From the cell containing the given text, extract its center point as (X, Y) coordinate. 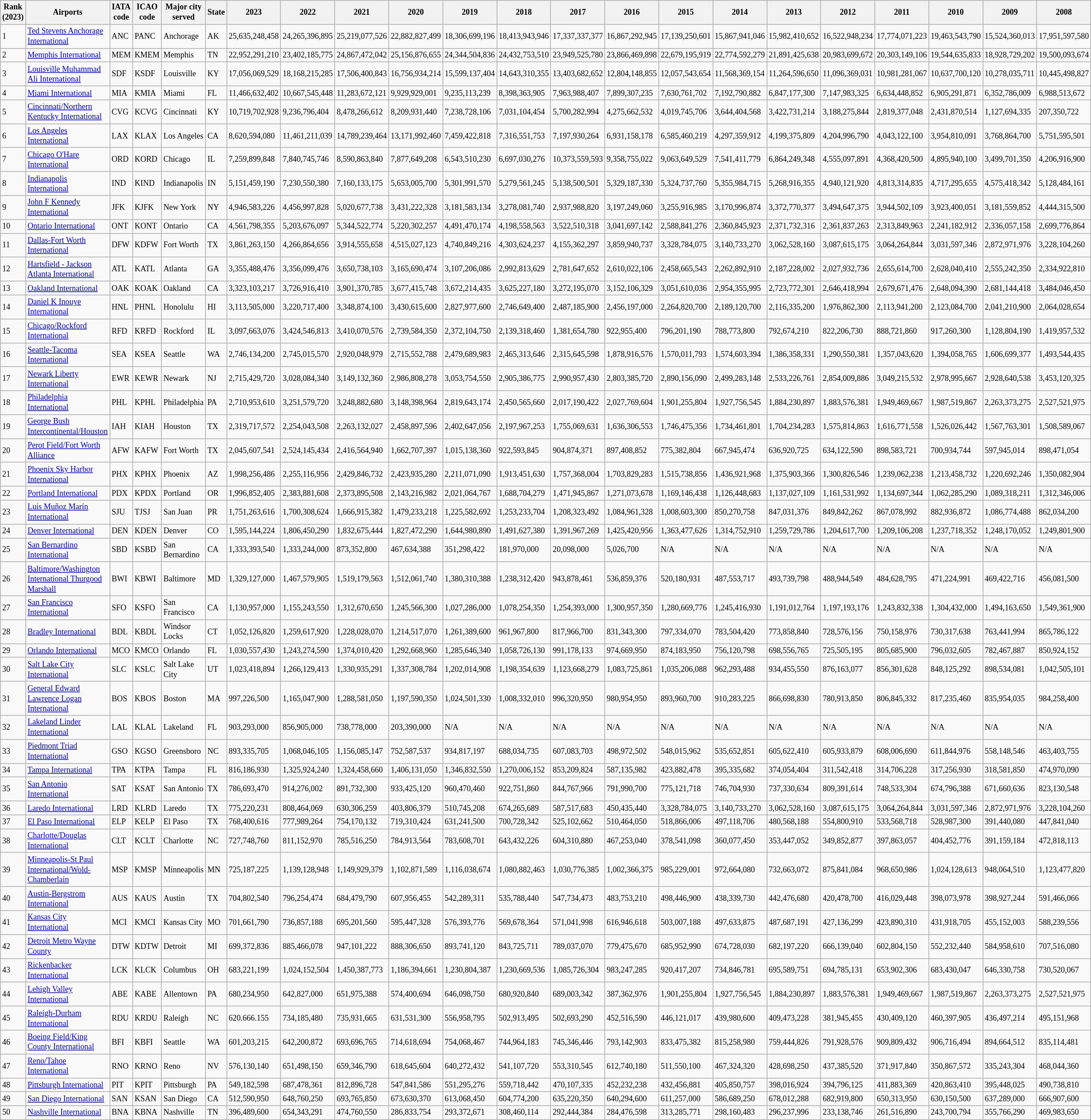
AFW (121, 450)
Miami (184, 93)
9,929,929,001 (415, 93)
549,182,598 (254, 1085)
1,508,589,067 (1063, 427)
Columbus (184, 970)
8,590,863,840 (362, 159)
704,802,540 (254, 899)
35 (13, 789)
KBFI (147, 1042)
898,471,054 (1063, 450)
KSEA (147, 355)
1,704,234,283 (793, 427)
2,373,895,508 (362, 494)
15,867,941,046 (740, 36)
1,494,163,650 (1010, 608)
1,239,062,238 (902, 474)
897,408,852 (632, 450)
23,402,185,775 (308, 55)
22,882,827,499 (415, 36)
793,142,903 (632, 1042)
891,732,300 (362, 789)
876,163,077 (848, 670)
2,646,418,994 (848, 288)
2,450,565,660 (524, 403)
KMCI (147, 923)
LRD (121, 808)
611,844,976 (956, 751)
3,220,717,400 (308, 307)
2,458,665,543 (685, 269)
701,661,790 (254, 923)
261,516,890 (902, 1113)
436,497,214 (1010, 1018)
3,914,555,658 (362, 245)
520,180,931 (685, 579)
2,189,120,700 (740, 307)
405,850,757 (740, 1085)
685,952,990 (685, 946)
673,630,370 (415, 1099)
2,021,064,767 (470, 494)
934,817,197 (470, 751)
3,484,046,450 (1063, 288)
844,767,966 (578, 789)
403,806,379 (415, 808)
Laredo (184, 808)
1,616,771,558 (902, 427)
Rickenbacker International (68, 970)
1,570,011,793 (685, 355)
293,372,671 (470, 1113)
Boston (184, 699)
2,479,689,983 (470, 355)
3,152,106,329 (632, 288)
LCK (121, 970)
KAUS (147, 899)
Newark Liberty International (68, 379)
2,890,156,090 (685, 379)
484,628,795 (902, 579)
381,945,455 (848, 1018)
Ted Stevens Anchorage International (68, 36)
498,446,900 (685, 899)
SDF (121, 74)
783,504,420 (740, 632)
1,254,393,000 (578, 608)
962,293,488 (740, 670)
MIA (121, 93)
893,335,705 (254, 751)
547,841,586 (415, 1085)
1,204,617,700 (848, 531)
750,158,976 (902, 632)
San Antonio (184, 789)
683,430,047 (956, 970)
4,204,996,790 (848, 136)
360,077,450 (740, 841)
KEWR (147, 379)
528,987,300 (956, 822)
456,081,500 (1063, 579)
NV (216, 1066)
510,464,050 (632, 822)
775,220,231 (254, 808)
856,905,000 (308, 728)
1,245,416,930 (740, 608)
1,976,862,300 (848, 307)
20,098,000 (578, 550)
Minneapolis-St Paul International/Wold-Chamberlain (68, 870)
7,541,411,779 (740, 159)
Charlotte/Douglas International (68, 841)
2,954,355,995 (740, 288)
SBD (121, 550)
1,089,318,211 (1010, 494)
Louisville (184, 74)
10,719,702,928 (254, 112)
1,127,694,335 (1010, 112)
ICAO code (147, 12)
548,015,962 (685, 751)
552,232,440 (956, 946)
569,678,364 (524, 923)
KMCO (147, 650)
856,301,628 (902, 670)
1,606,699,377 (1010, 355)
1,491,627,380 (524, 531)
3,453,120,325 (1063, 379)
2012 (848, 12)
24,432,753,510 (524, 55)
1,080,882,463 (524, 870)
2,499,283,148 (740, 379)
1,700,308,624 (308, 512)
Phoenix (184, 474)
2,803,385,720 (632, 379)
2,681,144,418 (1010, 288)
1,827,472,290 (415, 531)
4,561,798,355 (254, 226)
398,073,978 (956, 899)
Reno/Tahoe International (68, 1066)
428,698,250 (793, 1066)
24,867,472,042 (362, 55)
3,041,697,142 (632, 226)
IATAcode (121, 12)
10,667,545,448 (308, 93)
640,272,432 (470, 1066)
LAL (121, 728)
San Antonio International (68, 789)
542,289,311 (470, 899)
State (216, 12)
2,819,643,174 (470, 403)
49 (13, 1099)
Rockford (184, 331)
8,209,931,440 (415, 112)
2,187,228,002 (793, 269)
25,156,876,655 (415, 55)
23,866,469,898 (632, 55)
773,858,840 (793, 632)
7,840,745,746 (308, 159)
3,944,502,109 (902, 208)
471,224,991 (956, 579)
719,310,424 (415, 822)
1,155,243,550 (308, 608)
GSO (121, 751)
467,324,320 (740, 1066)
KBDL (147, 632)
311,542,418 (848, 770)
DEN (121, 531)
3,248,882,680 (362, 403)
797,334,070 (685, 632)
ABE (121, 994)
447,841,040 (1063, 822)
1,662,707,397 (415, 450)
1,062,285,290 (956, 494)
RFD (121, 331)
630,150,500 (956, 1099)
11,461,211,039 (308, 136)
BNA (121, 1113)
2,371,732,316 (793, 226)
474,760,550 (362, 1113)
1,169,146,438 (685, 494)
511,550,100 (685, 1066)
KIAH (147, 427)
822,206,730 (848, 331)
398,927,244 (1010, 899)
1,058,726,130 (524, 650)
2,197,967,253 (524, 427)
873,352,800 (362, 550)
KCLT (147, 841)
11,283,672,121 (362, 93)
HI (216, 307)
1,128,804,190 (1010, 331)
10,445,498,827 (1063, 74)
620.666.155 (254, 1018)
1,027,286,000 (470, 608)
468,044,360 (1063, 1066)
2,465,313,646 (524, 355)
2,017,190,422 (578, 403)
437,385,520 (848, 1066)
46 (13, 1042)
6,847,177,300 (793, 93)
24 (13, 531)
Memphis (184, 55)
Luis Muñoz Marín International (68, 512)
616,946,618 (632, 923)
12 (13, 269)
2,978,995,667 (956, 379)
463,403,755 (1063, 751)
1,123,668,279 (578, 670)
Minneapolis (184, 870)
Ontario International (68, 226)
MA (216, 699)
21 (13, 474)
181,970,000 (524, 550)
2,116,335,200 (793, 307)
Detroit Metro Wayne County (68, 946)
8 (13, 184)
3,165,690,474 (415, 269)
888,721,860 (902, 331)
21,891,425,638 (793, 55)
2,334,922,810 (1063, 269)
495,151,968 (1063, 1018)
11,264,596,650 (793, 74)
2,710,953,610 (254, 403)
768,400,616 (254, 822)
317,256,930 (956, 770)
KPDX (147, 494)
974,669,950 (632, 650)
Anchorage (184, 36)
4,297,359,912 (740, 136)
4,946,583,226 (254, 208)
1,285,646,340 (470, 650)
17,337,337,377 (578, 36)
1,238,312,420 (524, 579)
1,746,475,356 (685, 427)
1 (13, 36)
Ontario (184, 226)
2,745,015,570 (308, 355)
18,306,699,196 (470, 36)
1,042,505,101 (1063, 670)
493,739,798 (793, 579)
607,956,455 (415, 899)
943,878,461 (578, 579)
502,693,290 (578, 1018)
630,306,259 (362, 808)
1,126,448,683 (740, 494)
OR (216, 494)
3,901,370,785 (362, 288)
296,237,996 (793, 1113)
635,220,350 (578, 1099)
KBNA (147, 1113)
2,456,197,000 (632, 307)
4,019,745,706 (685, 112)
850,270,758 (740, 512)
KAFW (147, 450)
796,201,190 (685, 331)
586,689,250 (740, 1099)
San Francisco International (68, 608)
349,852,877 (848, 841)
3,650,738,103 (362, 269)
2,655,614,700 (902, 269)
31 (13, 699)
2,123,084,700 (956, 307)
3,522,510,318 (578, 226)
1,116,038,674 (470, 870)
1,024,152,504 (308, 970)
3,149,132,360 (362, 379)
640,294,600 (632, 1099)
MSP (121, 870)
613,068,450 (470, 1099)
George Bush Intercontinental/Houston (68, 427)
MCO (121, 650)
746,704,930 (740, 789)
KPIT (147, 1085)
442,476,680 (793, 899)
576,393,776 (470, 923)
409,473,228 (793, 1018)
3,768,864,700 (1010, 136)
791,928,576 (848, 1042)
1,130,957,000 (254, 608)
612,740,180 (632, 1066)
11,096,369,031 (848, 74)
2,937,988,820 (578, 208)
KATL (147, 269)
737,330,634 (793, 789)
Pittsburgh (184, 1085)
1,186,394,661 (415, 970)
Louisville Muhammad Ali International (68, 74)
SAT (121, 789)
811,152,970 (308, 841)
KORD (147, 159)
791,990,700 (632, 789)
2,588,841,276 (685, 226)
2,143,216,982 (415, 494)
404,452,776 (956, 841)
San Diego International (68, 1099)
355,766,290 (1010, 1113)
2,264,820,700 (685, 307)
298,160,483 (740, 1113)
5,344,522,774 (362, 226)
9,235,113,239 (470, 93)
850,924,152 (1063, 650)
15 (13, 331)
636,920,725 (793, 450)
Nashville (184, 1113)
4,491,470,174 (470, 226)
BFI (121, 1042)
2,372,104,750 (470, 331)
2,628,040,410 (956, 269)
1,248,170,052 (1010, 531)
3,954,810,091 (956, 136)
KTPA (147, 770)
1,391,967,269 (578, 531)
796,254,474 (308, 899)
14,643,310,355 (524, 74)
KSAT (147, 789)
1,024,128,613 (956, 870)
7,963,988,407 (578, 93)
1,280,669,776 (685, 608)
789,037,070 (578, 946)
480,568,188 (793, 822)
Seattle-Tacoma International (68, 355)
2,139,318,460 (524, 331)
Chicago/Rockford International (68, 331)
39 (13, 870)
874,183,950 (685, 650)
394,796,125 (848, 1085)
1,324,458,660 (362, 770)
BWI (121, 579)
894,664,512 (1010, 1042)
1,450,387,773 (362, 970)
1,220,692,246 (1010, 474)
Orlando (184, 650)
286,833,754 (415, 1113)
1,290,550,381 (848, 355)
835,114,481 (1063, 1042)
San Diego (184, 1099)
2,113,941,200 (902, 307)
4,155,362,297 (578, 245)
906,716,494 (956, 1042)
474,970,090 (1063, 770)
2,402,647,056 (470, 427)
243,700,794 (956, 1113)
Major city served (184, 12)
2,487,185,900 (578, 307)
817,966,700 (578, 632)
2,648,094,390 (956, 288)
17,951,597,580 (1063, 36)
2015 (685, 12)
3,113,505,000 (254, 307)
25 (13, 550)
KLRD (147, 808)
2,679,671,476 (902, 288)
4,740,849,216 (470, 245)
497,633,875 (740, 923)
687,478,361 (308, 1085)
5,203,676,097 (308, 226)
Philadelphia International (68, 403)
738,778,000 (362, 728)
Indianapolis (184, 184)
1,549,361,900 (1063, 608)
17,506,400,843 (362, 74)
680,234,950 (254, 994)
1,312,346,006 (1063, 494)
RDU (121, 1018)
6,697,030,276 (524, 159)
2,027,769,604 (632, 403)
452,232,238 (632, 1085)
3,430,615,600 (415, 307)
980,954,950 (632, 699)
Portland (184, 494)
Austin-Bergstrom International (68, 899)
9 (13, 208)
7 (13, 159)
1,208,323,492 (578, 512)
3,251,579,720 (308, 403)
Honolulu (184, 307)
650,313,950 (902, 1099)
1,734,461,801 (740, 427)
16,522,948,234 (848, 36)
6,988,513,672 (1063, 93)
1,197,193,176 (848, 608)
16,756,934,214 (415, 74)
Miami International (68, 93)
23 (13, 512)
397,863,057 (902, 841)
1,245,566,300 (415, 608)
353,447,052 (793, 841)
Los Angeles International (68, 136)
439,980,600 (740, 1018)
Atlanta (184, 269)
659,346,790 (362, 1066)
IAH (121, 427)
1,243,832,338 (902, 608)
3,148,398,964 (415, 403)
694,785,131 (848, 970)
1,030,557,430 (254, 650)
608,006,690 (902, 751)
New York (184, 208)
775,121,718 (685, 789)
2 (13, 55)
1,165,047,900 (308, 699)
33 (13, 751)
AZ (216, 474)
2,746,134,200 (254, 355)
Piedmont Triad International (68, 751)
11,466,632,402 (254, 93)
MN (216, 870)
1,312,670,650 (362, 608)
KSBD (147, 550)
2,041,210,900 (1010, 307)
AUS (121, 899)
698,556,765 (793, 650)
1,333,244,000 (308, 550)
991,178,133 (578, 650)
6,864,249,348 (793, 159)
22,774,592,279 (740, 55)
5,751,595,501 (1063, 136)
682,197,220 (793, 946)
3,107,206,086 (470, 269)
KSLC (147, 670)
997,226,500 (254, 699)
6,543,510,230 (470, 159)
1,084,961,328 (632, 512)
587,517,683 (578, 808)
6 (13, 136)
19,500,093,674 (1063, 55)
3,255,916,985 (685, 208)
8,478,266,612 (362, 112)
318,581,850 (1010, 770)
SAN (121, 1099)
5,020,677,738 (362, 208)
2,431,870,514 (956, 112)
806,845,332 (902, 699)
1,666,915,382 (362, 512)
378,541,098 (685, 841)
3,356,099,476 (308, 269)
693,765,850 (362, 1099)
6,634,448,852 (902, 93)
498,972,502 (632, 751)
3,861,263,150 (254, 245)
2,360,845,923 (740, 226)
KIND (147, 184)
917,260,300 (956, 331)
996,320,950 (578, 699)
547,734,473 (578, 899)
BDL (121, 632)
3,197,249,060 (632, 208)
22,679,195,919 (685, 55)
Hartsfield - Jackson Atlanta International (68, 269)
Cincinnati (184, 112)
1,243,274,590 (308, 650)
1,024,501,330 (470, 699)
1,515,738,856 (685, 474)
420,478,700 (848, 899)
396,489,600 (254, 1113)
San Juan (184, 512)
734,185,480 (308, 1018)
1,266,129,413 (308, 670)
ORD (121, 159)
1,237,718,352 (956, 531)
IND (121, 184)
Houston (184, 427)
AK (216, 36)
KBWI (147, 579)
1,002,366,375 (632, 870)
1,357,043,620 (902, 355)
674,728,030 (740, 946)
865,786,122 (1063, 632)
48 (13, 1085)
4,575,418,342 (1010, 184)
2,746,649,400 (524, 307)
2014 (740, 12)
El Paso (184, 822)
1,085,726,304 (578, 970)
1,755,069,631 (578, 427)
KRDU (147, 1018)
4,895,940,100 (956, 159)
42 (13, 946)
4,198,558,563 (524, 226)
2,533,226,761 (793, 379)
730,520,067 (1063, 970)
40 (13, 899)
1,380,310,388 (470, 579)
1,191,012,764 (793, 608)
849,842,262 (848, 512)
2018 (524, 12)
314,706,228 (902, 770)
3,355,488,476 (254, 269)
2,992,813,629 (524, 269)
3,051,610,036 (685, 288)
835,954,035 (1010, 699)
1,134,697,344 (902, 494)
Lakeland (184, 728)
12,057,543,654 (685, 74)
651,498,150 (308, 1066)
556,958,795 (470, 1018)
4 (13, 93)
12,804,148,855 (632, 74)
284,476,598 (632, 1113)
EWR (121, 379)
1,751,263,616 (254, 512)
30 (13, 670)
Salt Lake City International (68, 670)
815,258,980 (740, 1042)
695,589,751 (793, 970)
SJU (121, 512)
1,913,451,630 (524, 474)
2,699,776,864 (1063, 226)
777,989,264 (308, 822)
469,983,650 (1063, 1113)
KDEN (147, 531)
KMEM (147, 55)
646,098,750 (470, 994)
1,008,603,300 (685, 512)
371,917,840 (902, 1066)
983,247,285 (632, 970)
17 (13, 379)
2,928,640,538 (1010, 379)
674,265,689 (524, 808)
Airports (68, 12)
1,271,073,678 (632, 494)
1,259,729,786 (793, 531)
1,595,144,224 (254, 531)
Lehigh Valley International (68, 994)
535,652,851 (740, 751)
972,664,080 (740, 870)
RNO (121, 1066)
823,130,548 (1063, 789)
1,078,254,350 (524, 608)
San Bernardino (184, 550)
817,235,460 (956, 699)
576,130,140 (254, 1066)
725,187,225 (254, 870)
1,261,389,600 (470, 632)
36 (13, 808)
1,083,725,861 (632, 670)
Dallas-Fort Worth International (68, 245)
398,016,924 (793, 1085)
1,314,752,910 (740, 531)
411,883,369 (902, 1085)
Detroit (184, 946)
2,715,552,788 (415, 355)
893,741,120 (470, 946)
335,243,304 (1010, 1066)
775,382,804 (685, 450)
808,464,069 (308, 808)
DFW (121, 245)
PDX (121, 494)
3,348,874,100 (362, 307)
559,718,442 (524, 1085)
25,219,077,526 (362, 36)
3,181,583,134 (470, 208)
CVG (121, 112)
MO (216, 923)
Denver (184, 531)
430,409,120 (902, 1018)
2010 (956, 12)
601,203,215 (254, 1042)
602,804,150 (902, 946)
2022 (308, 12)
2023 (254, 12)
45 (13, 1018)
KCVG (147, 112)
5,220,302,257 (415, 226)
KMIA (147, 93)
748,533,304 (902, 789)
648,760,250 (308, 1099)
785,516,250 (362, 841)
2,361,837,263 (848, 226)
Philadelphia (184, 403)
1,350,082,904 (1063, 474)
3,923,400,051 (956, 208)
558,148,546 (1010, 751)
KGSO (147, 751)
2,920,048,979 (362, 355)
1,209,106,208 (902, 531)
1,381,654,780 (578, 331)
853,209,824 (578, 770)
KONT (147, 226)
1,575,814,863 (848, 427)
752,587,537 (415, 751)
43 (13, 970)
47 (13, 1066)
TPA (121, 770)
14 (13, 307)
1,198,354,639 (524, 670)
KJFK (147, 208)
KBOS (147, 699)
588,239,556 (1063, 923)
MCI (121, 923)
2,781,647,652 (578, 269)
730,317,638 (956, 632)
8,620,594,080 (254, 136)
Windsor Locks (184, 632)
KELP (147, 822)
2,263,132,027 (362, 427)
233,138,746 (848, 1113)
1,526,026,442 (956, 427)
3,049,215,532 (902, 379)
5,151,459,190 (254, 184)
1,230,669,536 (524, 970)
1,008,332,010 (524, 699)
1,123,477,820 (1063, 870)
9,063,649,529 (685, 159)
4,275,662,532 (632, 112)
1,757,368,004 (578, 474)
Chicago (184, 159)
1,436,921,968 (740, 474)
KPHL (147, 403)
533,568,718 (902, 822)
Perot Field/Fort Worth Alliance (68, 450)
1,249,801,900 (1063, 531)
UT (216, 670)
19 (13, 427)
848,125,292 (956, 670)
Charlotte (184, 841)
3,499,701,350 (1010, 159)
1,806,450,290 (308, 531)
Kansas City International (68, 923)
920,417,207 (685, 970)
654,343,291 (308, 1113)
ONT (121, 226)
24,265,396,895 (308, 36)
574,400,694 (415, 994)
3,859,940,737 (632, 245)
1,425,420,956 (632, 531)
467,634,388 (415, 550)
KPHX (147, 474)
4,266,864,656 (308, 245)
ELP (121, 822)
1,329,127,000 (254, 579)
2,416,564,940 (362, 450)
3,323,103,217 (254, 288)
4,555,097,891 (848, 159)
Baltimore/Washington International Thurgood Marshall (68, 579)
17,056,069,529 (254, 74)
3,170,996,874 (740, 208)
1,688,704,279 (524, 494)
591,466,066 (1063, 899)
Oakland (184, 288)
1,225,582,692 (470, 512)
18,928,729,202 (1010, 55)
5,329,187,330 (632, 184)
15,599,137,404 (470, 74)
Lakeland Linder International (68, 728)
643,432,226 (524, 841)
395,448,025 (1010, 1085)
PHX (121, 474)
5,138,500,501 (578, 184)
446,121,017 (685, 1018)
611,257,000 (685, 1099)
984,258,400 (1063, 699)
DTW (121, 946)
KLAX (147, 136)
1,467,579,905 (308, 579)
1,023,418,894 (254, 670)
450,435,440 (632, 808)
688,034,735 (524, 751)
9,358,755,022 (632, 159)
5,128,484,161 (1063, 184)
2,739,584,350 (415, 331)
SLC (121, 670)
MI (216, 946)
961,967,800 (524, 632)
809,391,614 (848, 789)
PIT (121, 1085)
1,394,058,765 (956, 355)
General Edward Lawrence Logan International (68, 699)
888,306,650 (415, 946)
831,343,300 (632, 632)
1,333,393,540 (254, 550)
605,933,879 (848, 751)
15,982,410,652 (793, 36)
San Bernardino International (68, 550)
38 (13, 841)
PANC (147, 36)
10,278,035,711 (1010, 74)
847,031,376 (793, 512)
1,292,668,960 (415, 650)
El Paso International (68, 822)
17,774,071,223 (902, 36)
3,726,916,410 (308, 288)
684,479,790 (362, 899)
666,907,600 (1063, 1099)
1,479,233,218 (415, 512)
1,202,014,908 (470, 670)
13 (13, 288)
313,285,771 (685, 1113)
5,279,561,245 (524, 184)
4,444,315,500 (1063, 208)
Allentown (184, 994)
Denver International (68, 531)
2020 (415, 12)
605,622,410 (793, 751)
2013 (793, 12)
922,955,400 (632, 331)
LAX (121, 136)
18,413,943,946 (524, 36)
922,593,845 (524, 450)
5,324,737,760 (685, 184)
Memphis International (68, 55)
759,444,826 (793, 1042)
695,201,560 (362, 923)
Austin (184, 899)
1,030,776,385 (578, 870)
783,608,701 (470, 841)
KLAL (147, 728)
3,625,227,180 (524, 288)
25,635,248,458 (254, 36)
1,300,826,546 (848, 474)
Nashville International (68, 1113)
San Francisco (184, 608)
350,867,572 (956, 1066)
PHL (121, 403)
631,241,500 (470, 822)
756,120,798 (740, 650)
502,913,495 (524, 1018)
587,135,982 (632, 770)
Newark (184, 379)
867,078,992 (902, 512)
1,035,206,088 (685, 670)
11 (13, 245)
420,863,410 (956, 1085)
6,352,786,009 (1010, 93)
1,471,945,867 (578, 494)
5,355,984,715 (740, 184)
1,149,929,379 (362, 870)
782,467,887 (1010, 650)
1,703,829,283 (632, 474)
416,029,448 (902, 899)
6,931,158,178 (632, 136)
3,372,770,377 (793, 208)
1,567,763,301 (1010, 427)
16 (13, 355)
387,362,976 (632, 994)
2021 (362, 12)
1,228,028,070 (362, 632)
734,846,781 (740, 970)
536,859,376 (632, 579)
1,102,871,589 (415, 870)
1,137,027,109 (793, 494)
1,139,128,948 (308, 870)
1,253,233,704 (524, 512)
784,913,564 (415, 841)
1,512,061,740 (415, 579)
Greensboro (184, 751)
682,919,800 (848, 1099)
Boeing Field/King County International (68, 1042)
584,958,610 (1010, 946)
4,043,122,100 (902, 136)
699,372,836 (254, 946)
875,841,084 (848, 870)
KRNO (147, 1066)
693,696,765 (362, 1042)
Raleigh-Durham International (68, 1018)
Bradley International (68, 632)
3,097,663,076 (254, 331)
725,505,195 (848, 650)
9,236,796,404 (308, 112)
4,368,420,500 (902, 159)
24,344,504,836 (470, 55)
904,874,371 (578, 450)
Portland International (68, 494)
Oakland International (68, 288)
985,229,001 (685, 870)
5 (13, 112)
1,644,980,890 (470, 531)
674,796,388 (956, 789)
3,053,754,550 (470, 379)
646,330,758 (1010, 970)
207,350,722 (1063, 112)
427,136,299 (848, 923)
551,295,276 (470, 1085)
41 (13, 923)
2,555,242,350 (1010, 269)
651,975,388 (362, 994)
431,918,705 (956, 923)
395,335,682 (740, 770)
1,270,006,152 (524, 770)
Pittsburgh International (68, 1085)
653,902,306 (902, 970)
NJ (216, 379)
1,015,138,360 (470, 450)
3,431,222,328 (415, 208)
SEA (121, 355)
607,083,703 (578, 751)
604,774,200 (524, 1099)
780,913,850 (848, 699)
KSAN (147, 1099)
1,519,179,563 (362, 579)
7,630,761,702 (685, 93)
1,363,477,626 (685, 531)
728,576,156 (848, 632)
13,171,992,460 (415, 136)
597,945,014 (1010, 450)
5,268,916,355 (793, 184)
604,310,880 (578, 841)
3,672,214,435 (470, 288)
2,986,808,278 (415, 379)
535,788,440 (524, 899)
541,107,720 (524, 1066)
2,429,846,732 (362, 474)
3,424,546,813 (308, 331)
1,346,832,550 (470, 770)
1,386,358,331 (793, 355)
472,818,113 (1063, 841)
1,325,924,240 (308, 770)
29 (13, 650)
732,663,072 (793, 870)
7,031,104,454 (524, 112)
1,406,131,050 (415, 770)
922,751,860 (524, 789)
7,899,307,235 (632, 93)
469,422,716 (1010, 579)
707,516,080 (1063, 946)
50 (13, 1113)
3,278,081,740 (524, 208)
455,152,003 (1010, 923)
1,330,935,291 (362, 670)
452,516,590 (632, 1018)
947,101,222 (362, 946)
779,475,670 (632, 946)
678,012,288 (793, 1099)
736,857,188 (308, 923)
2,905,386,775 (524, 379)
2,241,182,912 (956, 226)
1,574,603,394 (740, 355)
308,460,114 (524, 1113)
553,310,545 (578, 1066)
Baltimore (184, 579)
2,255,116,956 (308, 474)
7,316,551,753 (524, 136)
Daniel K Inouye International (68, 307)
4,515,027,123 (415, 245)
934,455,550 (793, 670)
898,583,721 (902, 450)
2,315,645,598 (578, 355)
788,773,800 (740, 331)
618,645,604 (415, 1066)
1,086,774,488 (1010, 512)
2,383,881,608 (308, 494)
Tampa International (68, 770)
20,303,149,106 (902, 55)
4,940,121,920 (848, 184)
Orlando International (68, 650)
3,272,195,070 (578, 288)
3,410,070,576 (362, 331)
2,336,057,158 (1010, 226)
Tampa (184, 770)
Indianapolis International (68, 184)
22 (13, 494)
1,998,256,486 (254, 474)
2008 (1063, 12)
833,475,382 (685, 1042)
7,230,550,380 (308, 184)
745,346,446 (578, 1042)
1,161,531,992 (848, 494)
Chicago O'Hare International (68, 159)
4,813,314,835 (902, 184)
2,458,897,596 (415, 427)
203,390,000 (415, 728)
KRFD (147, 331)
2,254,043,508 (308, 427)
John F Kennedy International (68, 208)
7,160,133,175 (362, 184)
Cincinnati/Northern Kentucky International (68, 112)
700,728,342 (524, 822)
2,313,849,963 (902, 226)
Kansas City (184, 923)
4,717,295,655 (956, 184)
34 (13, 770)
7,259,899,848 (254, 159)
882,936,872 (956, 512)
866,698,830 (793, 699)
510,745,208 (470, 808)
15,524,360,013 (1010, 36)
933,425,120 (415, 789)
7,459,422,818 (470, 136)
13,403,682,652 (578, 74)
KABE (147, 994)
2,027,932,736 (848, 269)
BOS (121, 699)
6,905,291,871 (956, 93)
KLCK (147, 970)
JFK (121, 208)
1,068,046,105 (308, 751)
Rank(2023) (13, 12)
2,854,009,886 (848, 379)
KOAK (147, 288)
1,832,675,444 (362, 531)
497,118,706 (740, 822)
914,276,002 (308, 789)
7,197,930,264 (578, 136)
MEM (121, 55)
374,054,404 (793, 770)
2016 (632, 12)
Phoenix Sky Harbor International (68, 474)
Laredo International (68, 808)
634,122,590 (848, 450)
7,192,790,882 (740, 93)
796,032,605 (956, 650)
14,789,239,464 (362, 136)
KDTW (147, 946)
MD (216, 579)
1,214,517,070 (415, 632)
18 (13, 403)
4,456,997,828 (308, 208)
27 (13, 608)
292,444,384 (578, 1113)
CT (216, 632)
1,300,957,350 (632, 608)
16,867,292,945 (632, 36)
2,819,377,048 (902, 112)
2,423,935,280 (415, 474)
1,288,581,050 (362, 699)
631,531,300 (415, 1018)
885,466,078 (308, 946)
PHNL (147, 307)
CLT (121, 841)
5,700,282,994 (578, 112)
2019 (470, 12)
11,568,369,154 (740, 74)
1,636,306,553 (632, 427)
Raleigh (184, 1018)
2,990,957,430 (578, 379)
2,723,772,301 (793, 288)
898,534,081 (1010, 670)
735,931,665 (362, 1018)
490,738,810 (1063, 1085)
1,419,957,532 (1063, 331)
503,007,188 (685, 923)
754,170,132 (362, 822)
10,373,559,593 (578, 159)
4,303,624,237 (524, 245)
470,107,335 (578, 1085)
423,882,478 (685, 770)
5,026,700 (632, 550)
7,147,983,325 (848, 93)
680,920,840 (524, 994)
PR (216, 512)
2011 (902, 12)
KMSP (147, 870)
903,293,000 (254, 728)
TJSJ (147, 512)
3,494,647,375 (848, 208)
10,981,281,067 (902, 74)
37 (13, 822)
HNL (121, 307)
20,983,699,672 (848, 55)
910,283,225 (740, 699)
3,188,275,844 (848, 112)
1,197,590,350 (415, 699)
460,397,905 (956, 1018)
487,687,191 (793, 923)
512,590,950 (254, 1099)
1,374,010,420 (362, 650)
351,298,422 (470, 550)
20 (13, 450)
968,650,986 (902, 870)
8,398,363,905 (524, 93)
488,944,549 (848, 579)
786,693,470 (254, 789)
NY (216, 208)
744,964,183 (524, 1042)
637,289,000 (1010, 1099)
1,304,432,000 (956, 608)
1,213,458,732 (956, 474)
805,685,900 (902, 650)
2,610,022,106 (632, 269)
10,637,700,120 (956, 74)
843,725,711 (524, 946)
2,319,717,572 (254, 427)
ANC (121, 36)
1,996,852,405 (254, 494)
44 (13, 994)
554,800,910 (848, 822)
948,064,510 (1010, 870)
23,949,525,780 (578, 55)
595,447,328 (415, 923)
754,068,467 (470, 1042)
391,159,184 (1010, 841)
Salt Lake City (184, 670)
3 (13, 74)
642,827,000 (308, 994)
5,653,005,700 (415, 184)
17,139,250,601 (685, 36)
2,211,071,090 (470, 474)
1,230,804,387 (470, 970)
642,200,872 (308, 1042)
518,866,006 (685, 822)
483,753,210 (632, 899)
7,877,649,208 (415, 159)
683,221,199 (254, 970)
6,585,460,219 (685, 136)
700,934,744 (956, 450)
438,339,730 (740, 899)
2,064,028,654 (1063, 307)
3,181,559,852 (1010, 208)
10 (13, 226)
667,945,474 (740, 450)
OH (216, 970)
432,456,881 (685, 1085)
28 (13, 632)
671,660,636 (1010, 789)
689,003,342 (578, 994)
OAK (121, 288)
4,206,916,900 (1063, 159)
32 (13, 728)
2,715,429,720 (254, 379)
862,034,200 (1063, 512)
ATL (121, 269)
391,440,080 (1010, 822)
SFO (121, 608)
22,952,291,210 (254, 55)
1,878,916,576 (632, 355)
1,337,308,784 (415, 670)
2,827,977,600 (470, 307)
3,028,084,340 (308, 379)
812,896,728 (362, 1085)
26 (13, 579)
CO (216, 531)
5,301,991,570 (470, 184)
1,259,617,920 (308, 632)
666,139,040 (848, 946)
3,677,415,748 (415, 288)
KDFW (147, 245)
19,544,635,833 (956, 55)
893,960,700 (685, 699)
2017 (578, 12)
1,052,126,820 (254, 632)
727,748,760 (254, 841)
467,253,040 (632, 841)
423,890,310 (902, 923)
2,045,607,541 (254, 450)
1,493,544,435 (1063, 355)
Reno (184, 1066)
2009 (1010, 12)
GA (216, 269)
763,441,994 (1010, 632)
IN (216, 184)
KSDF (147, 74)
714,618,694 (415, 1042)
3,644,404,568 (740, 112)
KSFO (147, 608)
487,553,717 (740, 579)
Los Angeles (184, 136)
525,102,662 (578, 822)
2,262,892,910 (740, 269)
909,809,432 (902, 1042)
19,463,543,790 (956, 36)
571,041,998 (578, 923)
2,524,145,434 (308, 450)
18,168,215,285 (308, 74)
1,375,903,366 (793, 474)
792,674,210 (793, 331)
1,156,085,147 (362, 751)
7,238,728,106 (470, 112)
4,199,375,809 (793, 136)
3,422,731,214 (793, 112)
816,186,930 (254, 770)
960,470,460 (470, 789)
